From the cell containing the given text, extract its center point as [x, y] coordinate. 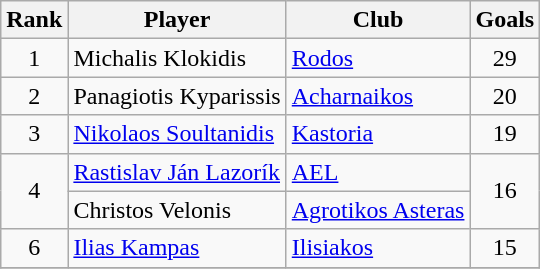
4 [34, 191]
Club [378, 20]
Agrotikos Asteras [378, 210]
Nikolaos Soultanidis [177, 134]
Goals [505, 20]
Rodos [378, 58]
20 [505, 96]
3 [34, 134]
Acharnaikos [378, 96]
16 [505, 191]
Rank [34, 20]
6 [34, 248]
Christos Velonis [177, 210]
Player [177, 20]
1 [34, 58]
Panagiotis Kyparissis [177, 96]
Rastislav Ján Lazorík [177, 172]
Ilisiakos [378, 248]
15 [505, 248]
AEL [378, 172]
Ilias Kampas [177, 248]
Kastoria [378, 134]
Michalis Klokidis [177, 58]
2 [34, 96]
29 [505, 58]
19 [505, 134]
